Extract the (X, Y) coordinate from the center of the cell holding the provided text.  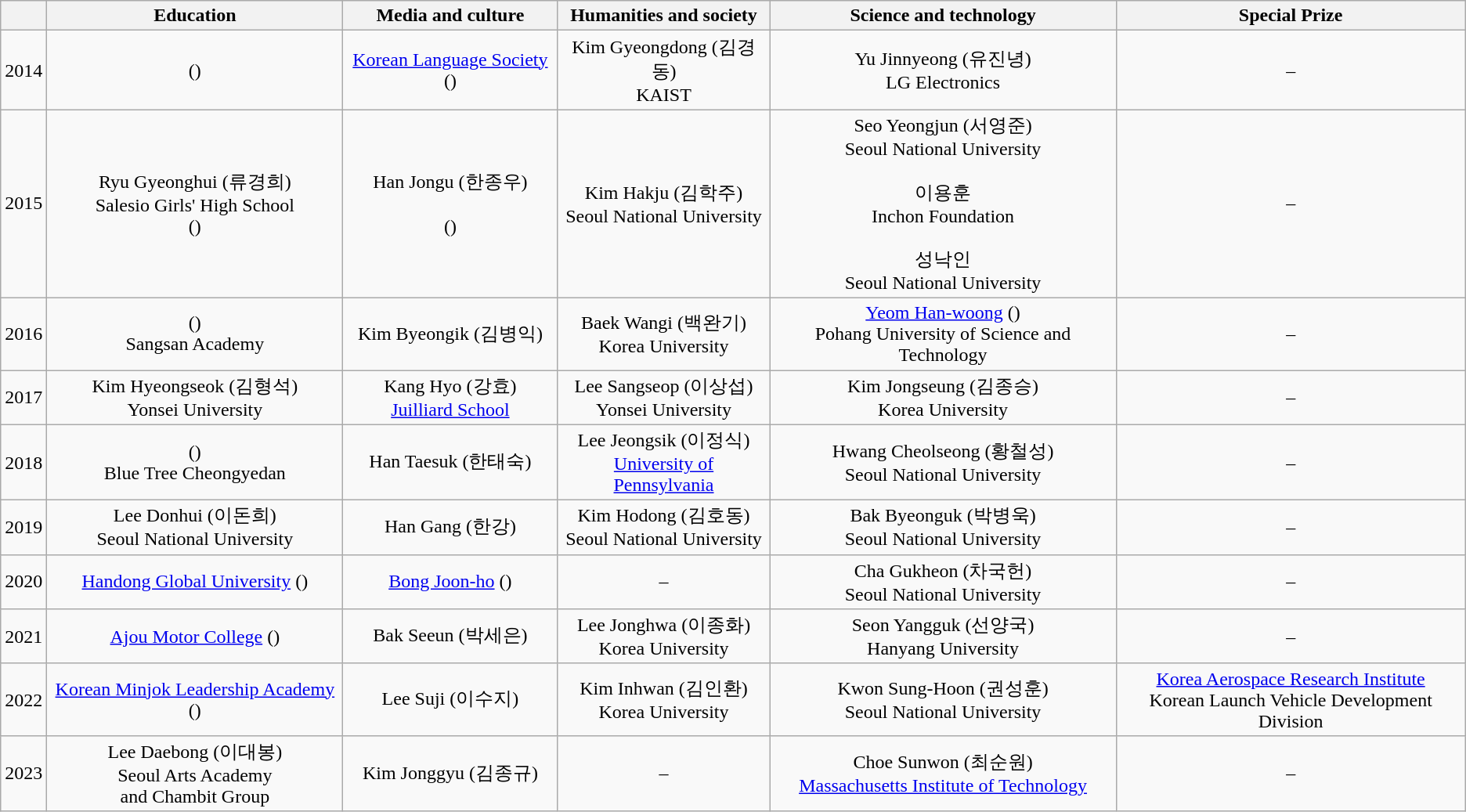
Lee Donhui (이돈희)Seoul National University (195, 528)
Cha Gukheon (차국헌)Seoul National University (943, 582)
Lee Sangseop (이상섭)Yonsei University (664, 397)
()Blue Tree Cheongyedan (195, 462)
2017 (23, 397)
Lee Daebong (이대봉)Seoul Arts Academyand Chambit Group (195, 774)
Korea Aerospace Research InstituteKorean Launch Vehicle Development Division (1291, 699)
Ryu Gyeonghui (류경희)Salesio Girls' High School() (195, 204)
Science and technology (943, 16)
Kang Hyo (강효)Juilliard School (450, 397)
Seo Yeongjun (서영준)Seoul National University이용훈Inchon Foundation성낙인Seoul National University (943, 204)
2021 (23, 637)
Bak Seeun (박세은) (450, 637)
Kim Byeongik (김병익) (450, 334)
Kim Jonggyu (김종규) (450, 774)
()Sangsan Academy (195, 334)
Handong Global University () (195, 582)
2020 (23, 582)
Hwang Cheolseong (황철성)Seoul National University (943, 462)
Humanities and society (664, 16)
Lee Suji (이수지) (450, 699)
Han Jongu (한종우)() (450, 204)
2023 (23, 774)
() (195, 70)
Kwon Sung-Hoon (권성훈)Seoul National University (943, 699)
Kim Jongseung (김종승)Korea University (943, 397)
Kim Gyeongdong (김경동)KAIST (664, 70)
Bak Byeonguk (박병욱)Seoul National University (943, 528)
2019 (23, 528)
Ajou Motor College () (195, 637)
Education (195, 16)
2014 (23, 70)
Han Gang (한강) (450, 528)
Bong Joon-ho () (450, 582)
Media and culture (450, 16)
2015 (23, 204)
Kim Inhwan (김인환)Korea University (664, 699)
Yeom Han-woong ()Pohang University of Science and Technology (943, 334)
Korean Minjok Leadership Academy () (195, 699)
Kim Hodong (김호동)Seoul National University (664, 528)
2022 (23, 699)
Han Taesuk (한태숙) (450, 462)
Kim Hyeongseok (김형석)Yonsei University (195, 397)
Baek Wangi (백완기)Korea University (664, 334)
2016 (23, 334)
Special Prize (1291, 16)
Lee Jonghwa (이종화)Korea University (664, 637)
Seon Yangguk (선양국)Hanyang University (943, 637)
Korean Language Society () (450, 70)
Lee Jeongsik (이정식)University of Pennsylvania (664, 462)
Kim Hakju (김학주)Seoul National University (664, 204)
Choe Sunwon (최순원)Massachusetts Institute of Technology (943, 774)
Yu Jinnyeong (유진녕)LG Electronics (943, 70)
2018 (23, 462)
